Detect which cell encompasses the target text, then output its (X, Y) center coordinate. 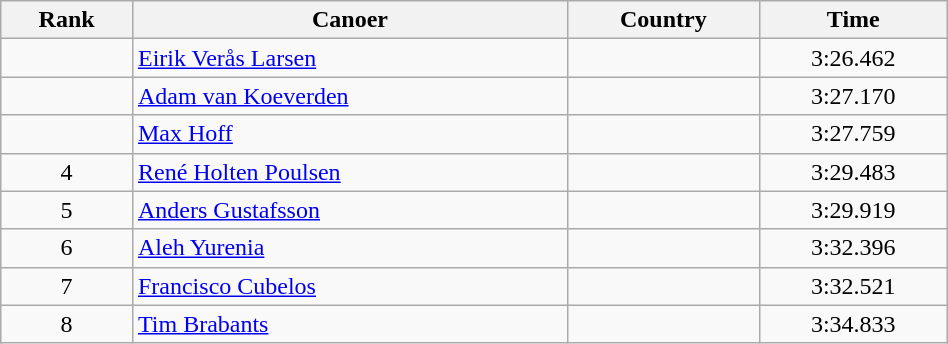
6 (67, 248)
Max Hoff (350, 134)
7 (67, 286)
Eirik Verås Larsen (350, 58)
3:27.170 (853, 96)
Anders Gustafsson (350, 210)
3:29.919 (853, 210)
3:29.483 (853, 172)
René Holten Poulsen (350, 172)
Rank (67, 20)
Canoer (350, 20)
3:27.759 (853, 134)
3:32.521 (853, 286)
Aleh Yurenia (350, 248)
Time (853, 20)
Adam van Koeverden (350, 96)
3:26.462 (853, 58)
Francisco Cubelos (350, 286)
8 (67, 324)
5 (67, 210)
4 (67, 172)
Tim Brabants (350, 324)
Country (663, 20)
3:34.833 (853, 324)
3:32.396 (853, 248)
